Find where the given text appears and provide that cell's center as (x, y) coordinate. 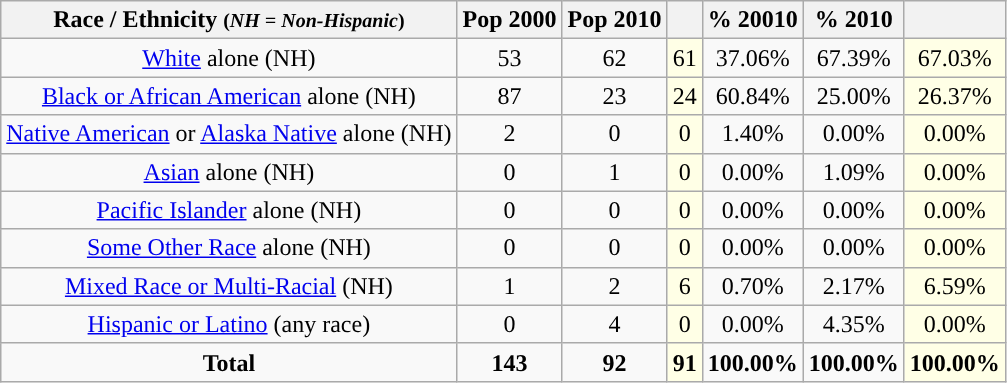
Black or African American alone (NH) (229, 96)
% 20010 (752, 20)
60.84% (752, 96)
61 (684, 58)
Mixed Race or Multi-Racial (NH) (229, 286)
25.00% (854, 96)
Hispanic or Latino (any race) (229, 324)
24 (684, 96)
Pacific Islander alone (NH) (229, 210)
4 (614, 324)
62 (614, 58)
6 (684, 286)
67.39% (854, 58)
Race / Ethnicity (NH = Non-Hispanic) (229, 20)
6.59% (954, 286)
26.37% (954, 96)
% 2010 (854, 20)
1.09% (854, 172)
Pop 2000 (510, 20)
67.03% (954, 58)
87 (510, 96)
23 (614, 96)
Native American or Alaska Native alone (NH) (229, 134)
2.17% (854, 286)
Asian alone (NH) (229, 172)
Total (229, 362)
4.35% (854, 324)
White alone (NH) (229, 58)
53 (510, 58)
92 (614, 362)
0.70% (752, 286)
1.40% (752, 134)
91 (684, 362)
Pop 2010 (614, 20)
37.06% (752, 58)
143 (510, 362)
Some Other Race alone (NH) (229, 248)
